Scan for the cell matching the given text and deliver its (X, Y) coordinate at center. 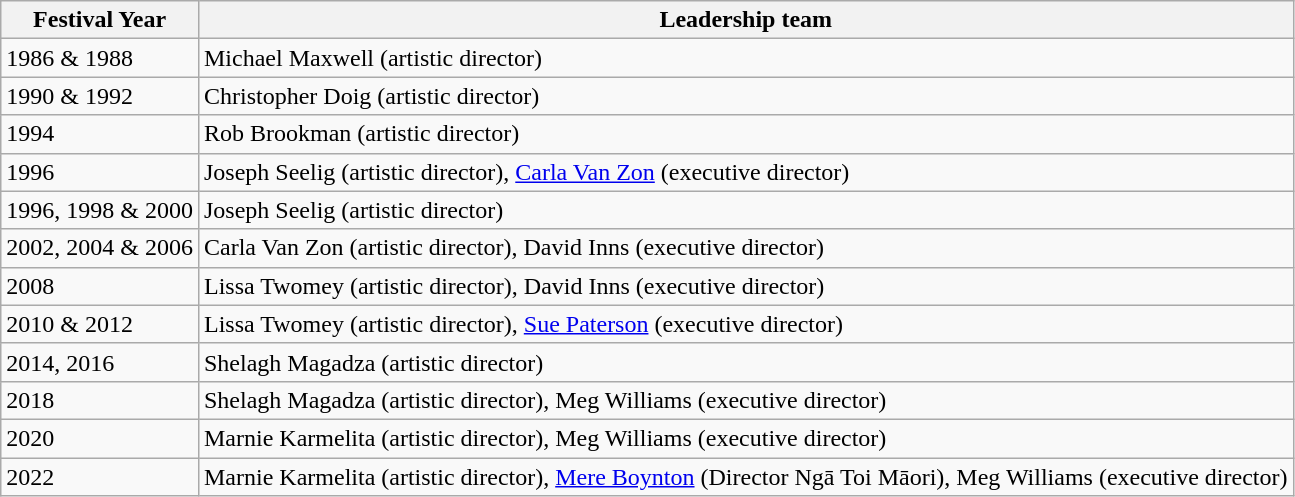
Lissa Twomey (artistic director), David Inns (executive director) (746, 286)
Leadership team (746, 20)
1996, 1998 & 2000 (100, 210)
Shelagh Magadza (artistic director) (746, 362)
Festival Year (100, 20)
2002, 2004 & 2006 (100, 248)
2010 & 2012 (100, 324)
Shelagh Magadza (artistic director), Meg Williams (executive director) (746, 400)
1996 (100, 172)
Michael Maxwell (artistic director) (746, 58)
Joseph Seelig (artistic director) (746, 210)
2020 (100, 438)
2014, 2016 (100, 362)
1986 & 1988 (100, 58)
Joseph Seelig (artistic director), Carla Van Zon (executive director) (746, 172)
Marnie Karmelita (artistic director), Mere Boynton (Director Ngā Toi Māori), Meg Williams (executive director) (746, 477)
1990 & 1992 (100, 96)
Rob Brookman (artistic director) (746, 134)
Carla Van Zon (artistic director), David Inns (executive director) (746, 248)
Marnie Karmelita (artistic director), Meg Williams (executive director) (746, 438)
Lissa Twomey (artistic director), Sue Paterson (executive director) (746, 324)
2022 (100, 477)
2018 (100, 400)
Christopher Doig (artistic director) (746, 96)
2008 (100, 286)
1994 (100, 134)
